From the cell containing the given text, extract its center point as (X, Y) coordinate. 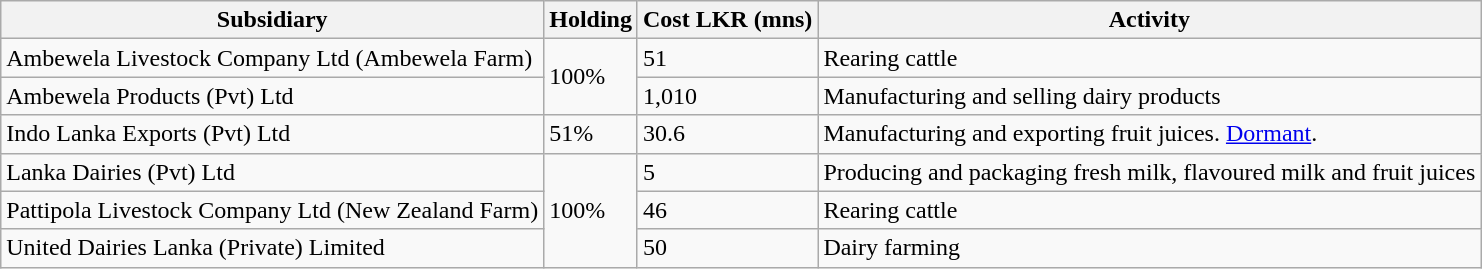
50 (727, 248)
Ambewela Livestock Company Ltd (Ambewela Farm) (272, 58)
Manufacturing and exporting fruit juices. Dormant. (1150, 134)
Lanka Dairies (Pvt) Ltd (272, 172)
46 (727, 210)
51 (727, 58)
Activity (1150, 20)
Indo Lanka Exports (Pvt) Ltd (272, 134)
Holding (591, 20)
Cost LKR (mns) (727, 20)
Pattipola Livestock Company Ltd (New Zealand Farm) (272, 210)
51% (591, 134)
Manufacturing and selling dairy products (1150, 96)
5 (727, 172)
1,010 (727, 96)
30.6 (727, 134)
Dairy farming (1150, 248)
Ambewela Products (Pvt) Ltd (272, 96)
Subsidiary (272, 20)
Producing and packaging fresh milk, flavoured milk and fruit juices (1150, 172)
United Dairies Lanka (Private) Limited (272, 248)
